Return [x, y] of the center of cell containing provided text 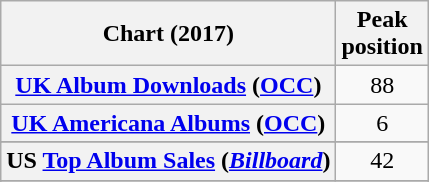
UK Americana Albums (OCC) [168, 123]
6 [382, 123]
Peakposition [382, 34]
88 [382, 85]
Chart (2017) [168, 34]
UK Album Downloads (OCC) [168, 85]
US Top Album Sales (Billboard) [168, 161]
42 [382, 161]
